For the text-containing cell, return its midpoint in (x, y) coordinate format. 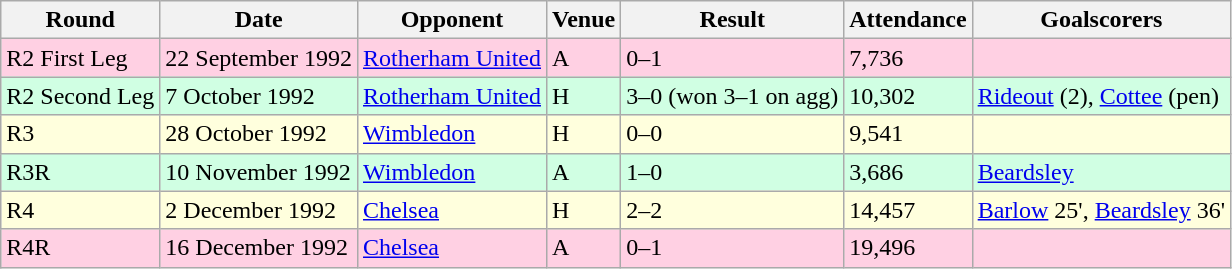
R3R (80, 172)
Opponent (452, 20)
Goalscorers (1101, 20)
9,541 (908, 134)
Venue (584, 20)
7 October 1992 (259, 96)
16 December 1992 (259, 248)
10 November 1992 (259, 172)
Result (732, 20)
1–0 (732, 172)
Rideout (2), Cottee (pen) (1101, 96)
Attendance (908, 20)
Round (80, 20)
2 December 1992 (259, 210)
Date (259, 20)
22 September 1992 (259, 58)
19,496 (908, 248)
0–0 (732, 134)
R2 Second Leg (80, 96)
14,457 (908, 210)
R2 First Leg (80, 58)
10,302 (908, 96)
3,686 (908, 172)
R4 (80, 210)
3–0 (won 3–1 on agg) (732, 96)
7,736 (908, 58)
28 October 1992 (259, 134)
Beardsley (1101, 172)
R3 (80, 134)
R4R (80, 248)
Barlow 25', Beardsley 36' (1101, 210)
2–2 (732, 210)
